Pinpoint the cell where the given text exists, returning its [x, y] midpoint coordinate. 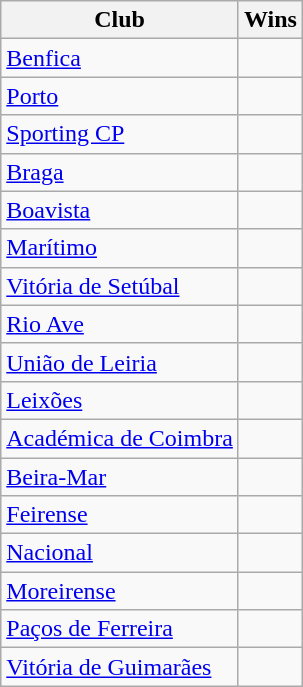
Club [120, 20]
Wins [270, 20]
Boavista [120, 210]
Vitória de Setúbal [120, 286]
Rio Ave [120, 324]
Marítimo [120, 248]
União de Leiria [120, 362]
Feirense [120, 515]
Vitória de Guimarães [120, 667]
Benfica [120, 58]
Moreirense [120, 591]
Beira-Mar [120, 477]
Porto [120, 96]
Braga [120, 172]
Académica de Coimbra [120, 438]
Leixões [120, 400]
Nacional [120, 553]
Paços de Ferreira [120, 629]
Sporting CP [120, 134]
